Output the [x, y] coordinate of the center of the cell containing the given text.  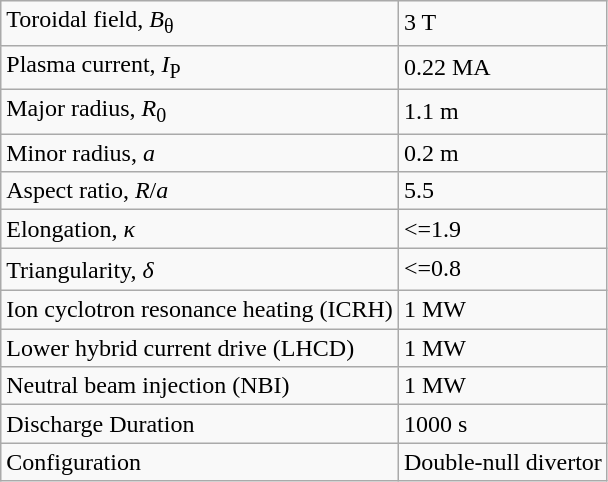
Elongation, κ [200, 229]
Lower hybrid current drive (LHCD) [200, 348]
5.5 [502, 191]
Ion cyclotron resonance heating (ICRH) [200, 310]
1.1 m [502, 111]
1000 s [502, 424]
Configuration [200, 462]
0.2 m [502, 153]
Minor radius, a [200, 153]
Major radius, R0 [200, 111]
Double-null divertor [502, 462]
Aspect ratio, R/a [200, 191]
Neutral beam injection (NBI) [200, 386]
Triangularity, δ [200, 270]
<=0.8 [502, 270]
Toroidal field, Bθ [200, 23]
Plasma current, IP [200, 67]
3 T [502, 23]
<=1.9 [502, 229]
Discharge Duration [200, 424]
0.22 MA [502, 67]
